From the cell containing the given text, extract its center point as [X, Y] coordinate. 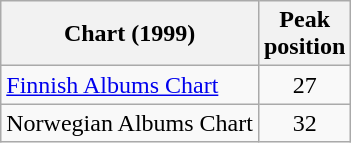
Norwegian Albums Chart [130, 123]
Finnish Albums Chart [130, 85]
Peakposition [304, 34]
27 [304, 85]
32 [304, 123]
Chart (1999) [130, 34]
